Identify which cell holds the provided text, then report its (x, y) central coordinate. 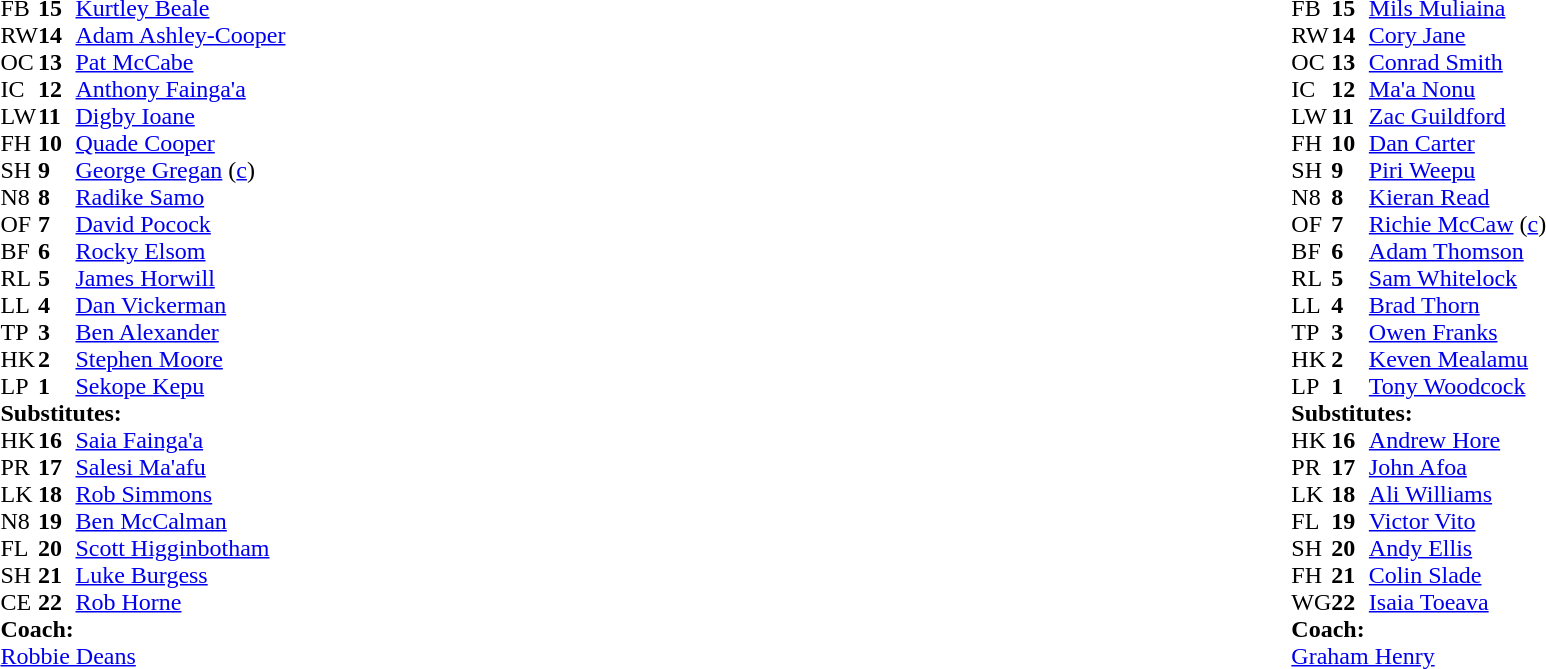
Ali Williams (1458, 494)
WG (1311, 602)
CE (19, 602)
Graham Henry (1418, 656)
Sam Whitelock (1458, 278)
Cory Jane (1458, 36)
Ma'a Nonu (1458, 90)
Andy Ellis (1458, 548)
Luke Burgess (181, 576)
Digby Ioane (181, 116)
Tony Woodcock (1458, 386)
Salesi Ma'afu (181, 468)
Pat McCabe (181, 62)
James Horwill (181, 278)
Brad Thorn (1458, 306)
John Afoa (1458, 468)
Robbie Deans (142, 656)
Victor Vito (1458, 522)
George Gregan (c) (181, 170)
Radike Samo (181, 198)
Rob Simmons (181, 494)
David Pocock (181, 224)
Ben Alexander (181, 332)
Owen Franks (1458, 332)
Adam Thomson (1458, 252)
Richie McCaw (c) (1458, 224)
Quade Cooper (181, 144)
Stephen Moore (181, 360)
Saia Fainga'a (181, 440)
Kieran Read (1458, 198)
Isaia Toeava (1458, 602)
Keven Mealamu (1458, 360)
Colin Slade (1458, 576)
Rocky Elsom (181, 252)
Piri Weepu (1458, 170)
Andrew Hore (1458, 440)
Rob Horne (181, 602)
Anthony Fainga'a (181, 90)
Ben McCalman (181, 522)
Scott Higginbotham (181, 548)
Dan Vickerman (181, 306)
Dan Carter (1458, 144)
Zac Guildford (1458, 116)
Conrad Smith (1458, 62)
Sekope Kepu (181, 386)
Adam Ashley-Cooper (181, 36)
